Capture the cell that displays the provided text and extract its [x, y] central coordinate. 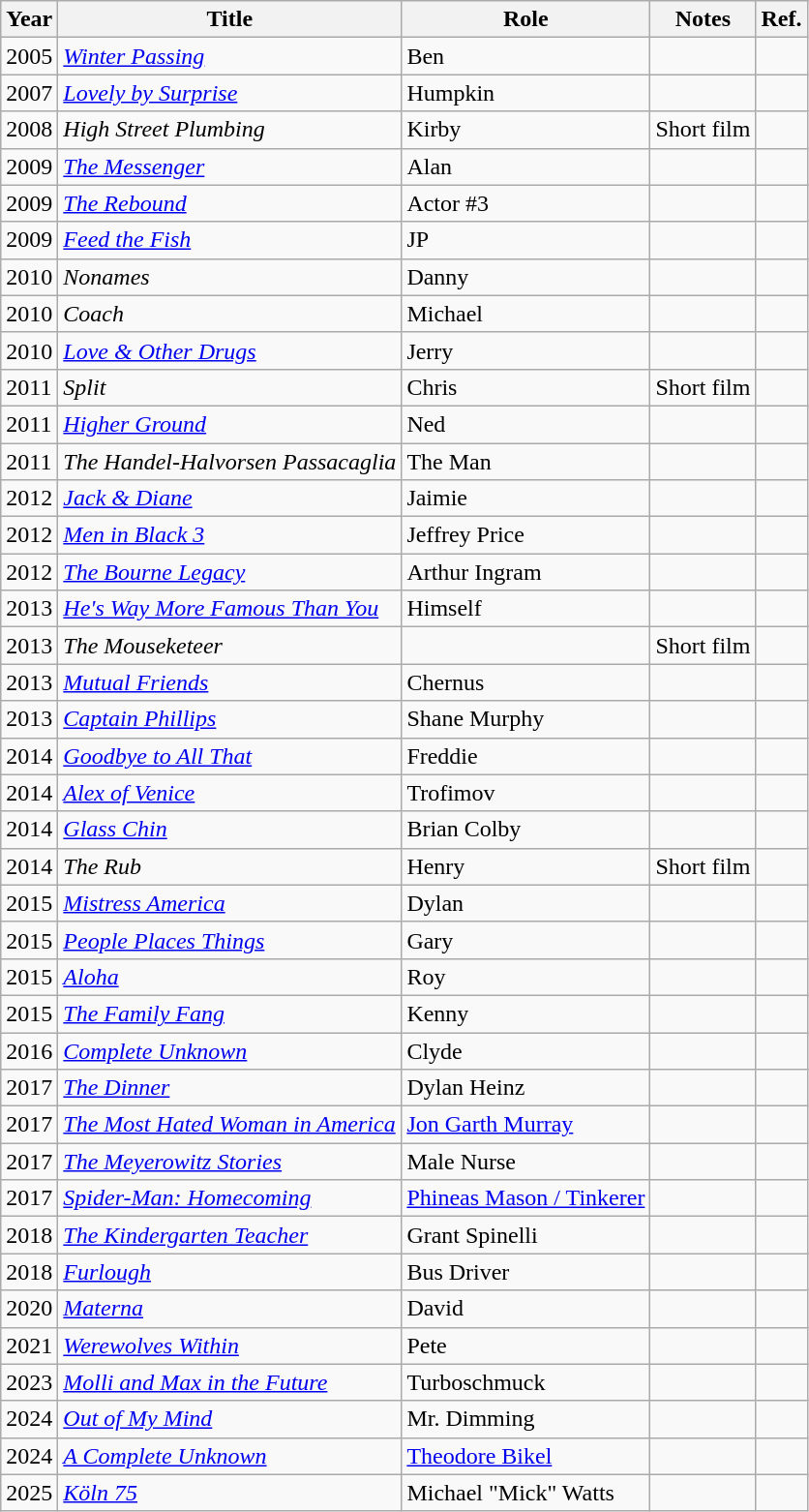
The Messenger [230, 166]
Love & Other Drugs [230, 350]
Winter Passing [230, 56]
Aloha [230, 977]
Higher Ground [230, 424]
The Man [526, 462]
The Most Hated Woman in America [230, 1125]
Dylan [526, 903]
Alex of Venice [230, 793]
2023 [29, 1382]
Male Nurse [526, 1162]
Ned [526, 424]
Materna [230, 1309]
Ref. [782, 19]
Year [29, 19]
Role [526, 19]
The Kindergarten Teacher [230, 1235]
Werewolves Within [230, 1346]
Jeffrey Price [526, 535]
Freddie [526, 756]
Henry [526, 866]
Turboschmuck [526, 1382]
The Bourne Legacy [230, 572]
Title [230, 19]
The Handel-Halvorsen Passacaglia [230, 462]
Chernus [526, 682]
Captain Phillips [230, 719]
The Family Fang [230, 1013]
Kirby [526, 130]
Jerry [526, 350]
Mistress America [230, 903]
Michael "Mick" Watts [526, 1493]
The Mouseketeer [230, 646]
The Dinner [230, 1088]
Lovely by Surprise [230, 93]
2007 [29, 93]
Phineas Mason / Tinkerer [526, 1198]
Nonames [230, 277]
Notes [703, 19]
Dylan Heinz [526, 1088]
Roy [526, 977]
Danny [526, 277]
Split [230, 387]
Alan [526, 166]
Out of My Mind [230, 1419]
Jon Garth Murray [526, 1125]
The Rub [230, 866]
Coach [230, 314]
Furlough [230, 1272]
The Meyerowitz Stories [230, 1162]
JP [526, 240]
Jack & Diane [230, 499]
Köln 75 [230, 1493]
Spider-Man: Homecoming [230, 1198]
2005 [29, 56]
Feed the Fish [230, 240]
Men in Black 3 [230, 535]
Grant Spinelli [526, 1235]
Jaimie [526, 499]
2025 [29, 1493]
Brian Colby [526, 830]
He's Way More Famous Than You [230, 609]
People Places Things [230, 940]
Humpkin [526, 93]
Glass Chin [230, 830]
Kenny [526, 1013]
Pete [526, 1346]
Complete Unknown [230, 1050]
A Complete Unknown [230, 1456]
Gary [526, 940]
The Rebound [230, 203]
Clyde [526, 1050]
Goodbye to All That [230, 756]
2020 [29, 1309]
Arthur Ingram [526, 572]
Himself [526, 609]
2021 [29, 1346]
Chris [526, 387]
Michael [526, 314]
Bus Driver [526, 1272]
Theodore Bikel [526, 1456]
2016 [29, 1050]
David [526, 1309]
2008 [29, 130]
Actor #3 [526, 203]
Shane Murphy [526, 719]
Trofimov [526, 793]
Mr. Dimming [526, 1419]
Ben [526, 56]
Molli and Max in the Future [230, 1382]
Mutual Friends [230, 682]
High Street Plumbing [230, 130]
